Output the [x, y] coordinate of the center of the cell containing the given text.  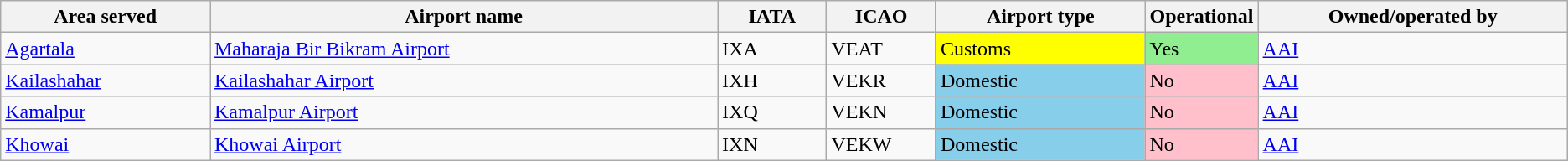
Kamalpur [106, 112]
Kailashahar Airport [463, 80]
Area served [106, 17]
VEKW [881, 144]
IXQ [772, 112]
Kamalpur Airport [463, 112]
IXN [772, 144]
Khowai [106, 144]
VEKN [881, 112]
VEAT [881, 49]
Airport type [1040, 17]
IXH [772, 80]
Owned/operated by [1412, 17]
Customs [1040, 49]
Operational [1201, 17]
IXA [772, 49]
Kailashahar [106, 80]
VEKR [881, 80]
Yes [1201, 49]
Airport name [463, 17]
Maharaja Bir Bikram Airport [463, 49]
ICAO [881, 17]
Agartala [106, 49]
IATA [772, 17]
Khowai Airport [463, 144]
